Locate the cell with the specified text and output its [X, Y] center coordinate. 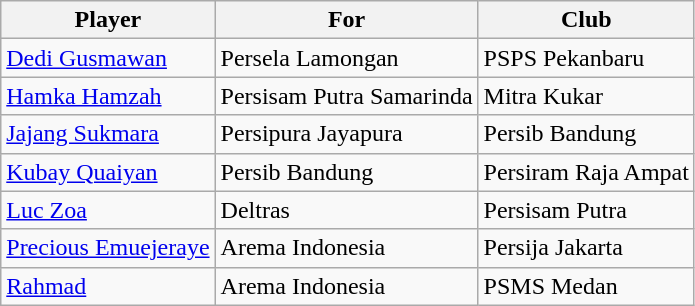
Kubay Quaiyan [108, 172]
Hamka Hamzah [108, 96]
Luc Zoa [108, 210]
PSPS Pekanbaru [586, 58]
Persija Jakarta [586, 248]
Persiram Raja Ampat [586, 172]
For [346, 20]
Persela Lamongan [346, 58]
Club [586, 20]
Persisam Putra [586, 210]
Persisam Putra Samarinda [346, 96]
Persipura Jayapura [346, 134]
Precious Emuejeraye [108, 248]
PSMS Medan [586, 286]
Jajang Sukmara [108, 134]
Rahmad [108, 286]
Dedi Gusmawan [108, 58]
Mitra Kukar [586, 96]
Player [108, 20]
Deltras [346, 210]
